Determine the [x, y] coordinate at the center of the cell enclosing the given text.  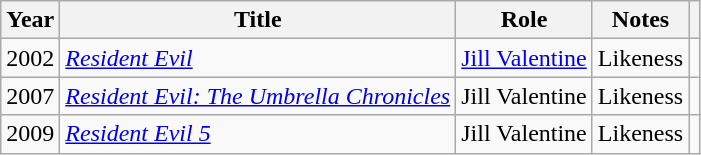
Resident Evil [258, 58]
Year [30, 20]
Resident Evil 5 [258, 134]
2009 [30, 134]
Resident Evil: The Umbrella Chronicles [258, 96]
Role [524, 20]
2002 [30, 58]
Notes [640, 20]
2007 [30, 96]
Title [258, 20]
